Pinpoint the cell where the given text exists, returning its (x, y) midpoint coordinate. 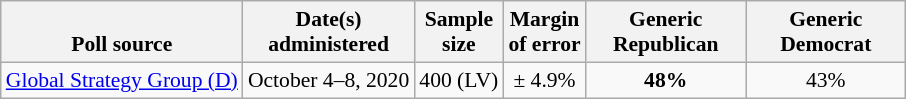
Marginof error (544, 32)
GenericDemocrat (826, 32)
43% (826, 80)
Samplesize (458, 32)
October 4–8, 2020 (328, 80)
± 4.9% (544, 80)
Date(s)administered (328, 32)
GenericRepublican (666, 32)
Poll source (122, 32)
400 (LV) (458, 80)
Global Strategy Group (D) (122, 80)
48% (666, 80)
